From the cell containing the given text, extract its center point as (x, y) coordinate. 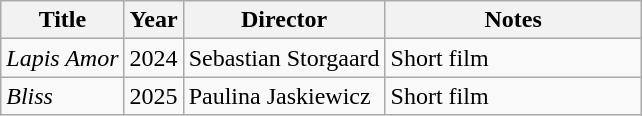
Title (62, 20)
Sebastian Storgaard (284, 58)
Year (154, 20)
2024 (154, 58)
Lapis Amor (62, 58)
Paulina Jaskiewicz (284, 96)
Director (284, 20)
Notes (513, 20)
2025 (154, 96)
Bliss (62, 96)
